From the cell containing the given text, extract its center point as [X, Y] coordinate. 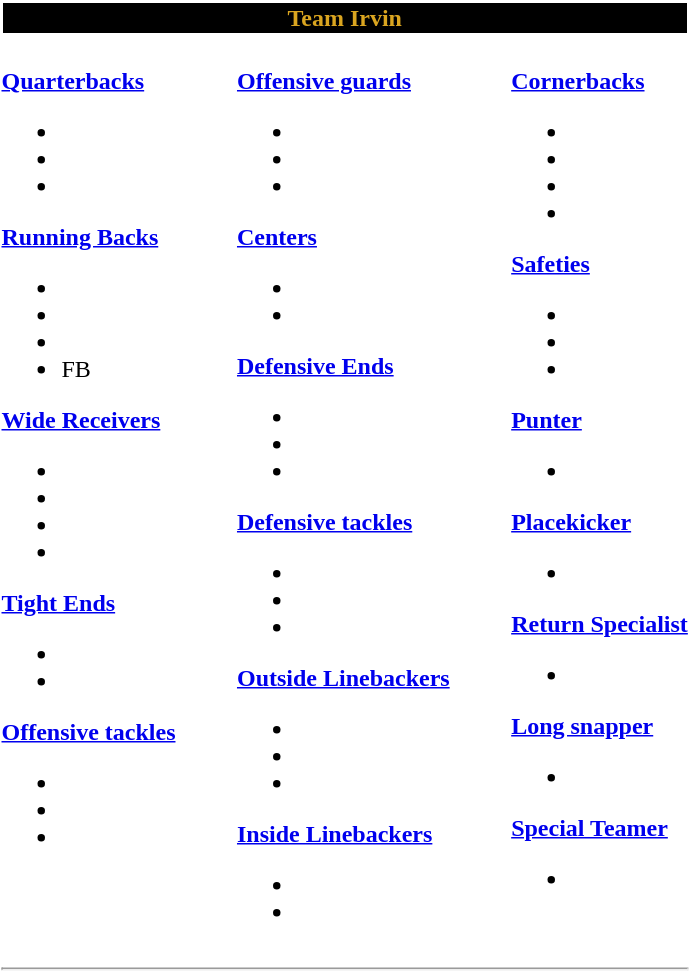
Team Irvin [344, 18]
Offensive guardsCentersDefensive EndsDefensive tacklesOutside Linebackers Inside Linebackers [343, 495]
QuarterbacksRunning Backs FB Wide ReceiversTight EndsOffensive tackles [88, 495]
CornerbacksSafetiesPunterPlacekickerReturn SpecialistLong snapperSpecial Teamer [600, 495]
